Detect which cell encompasses the target text, then output its [x, y] center coordinate. 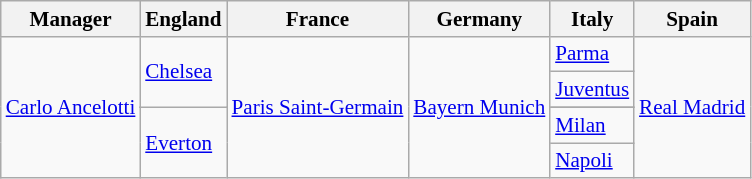
Germany [479, 18]
Manager [71, 18]
Real Madrid [692, 107]
Milan [592, 124]
Napoli [592, 160]
Paris Saint-Germain [318, 107]
France [318, 18]
Parma [592, 54]
Chelsea [183, 72]
England [183, 18]
Carlo Ancelotti [71, 107]
Spain [692, 18]
Juventus [592, 90]
Italy [592, 18]
Bayern Munich [479, 107]
Everton [183, 142]
